Detect which cell encompasses the target text, then output its [X, Y] center coordinate. 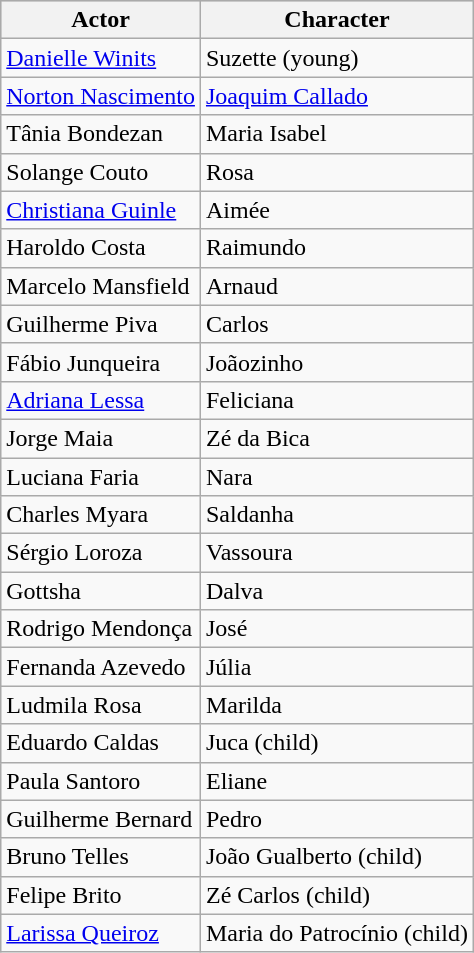
Rodrigo Mendonça [101, 629]
Júlia [336, 667]
Haroldo Costa [101, 248]
Charles Myara [101, 515]
Carlos [336, 324]
Joãozinho [336, 362]
Dalva [336, 591]
Saldanha [336, 515]
Vassoura [336, 553]
Guilherme Piva [101, 324]
Zé Carlos (child) [336, 895]
Larissa Queiroz [101, 933]
Juca (child) [336, 743]
João Gualberto (child) [336, 857]
Maria Isabel [336, 134]
Jorge Maia [101, 438]
Suzette (young) [336, 58]
Raimundo [336, 248]
Feliciana [336, 400]
Gottsha [101, 591]
Guilherme Bernard [101, 819]
Fábio Junqueira [101, 362]
Felipe Brito [101, 895]
Adriana Lessa [101, 400]
Actor [101, 20]
Christiana Guinle [101, 210]
Rosa [336, 172]
Joaquim Callado [336, 96]
Ludmila Rosa [101, 705]
Danielle Winits [101, 58]
Tânia Bondezan [101, 134]
Marilda [336, 705]
Norton Nascimento [101, 96]
Aimée [336, 210]
Paula Santoro [101, 781]
Eduardo Caldas [101, 743]
Fernanda Azevedo [101, 667]
Marcelo Mansfield [101, 286]
Bruno Telles [101, 857]
Eliane [336, 781]
Arnaud [336, 286]
Solange Couto [101, 172]
Maria do Patrocínio (child) [336, 933]
Character [336, 20]
Zé da Bica [336, 438]
José [336, 629]
Nara [336, 477]
Luciana Faria [101, 477]
Sérgio Loroza [101, 553]
Pedro [336, 819]
